Determine the [x, y] coordinate at the center of the cell enclosing the given text.  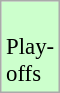
Play-offs [30, 47]
